Provide the [X, Y] coordinate of the cell's center where the given text is located.  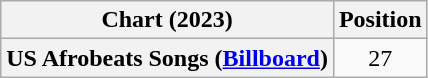
US Afrobeats Songs (Billboard) [168, 58]
Position [380, 20]
27 [380, 58]
Chart (2023) [168, 20]
